Pinpoint the cell where the given text exists, returning its [x, y] midpoint coordinate. 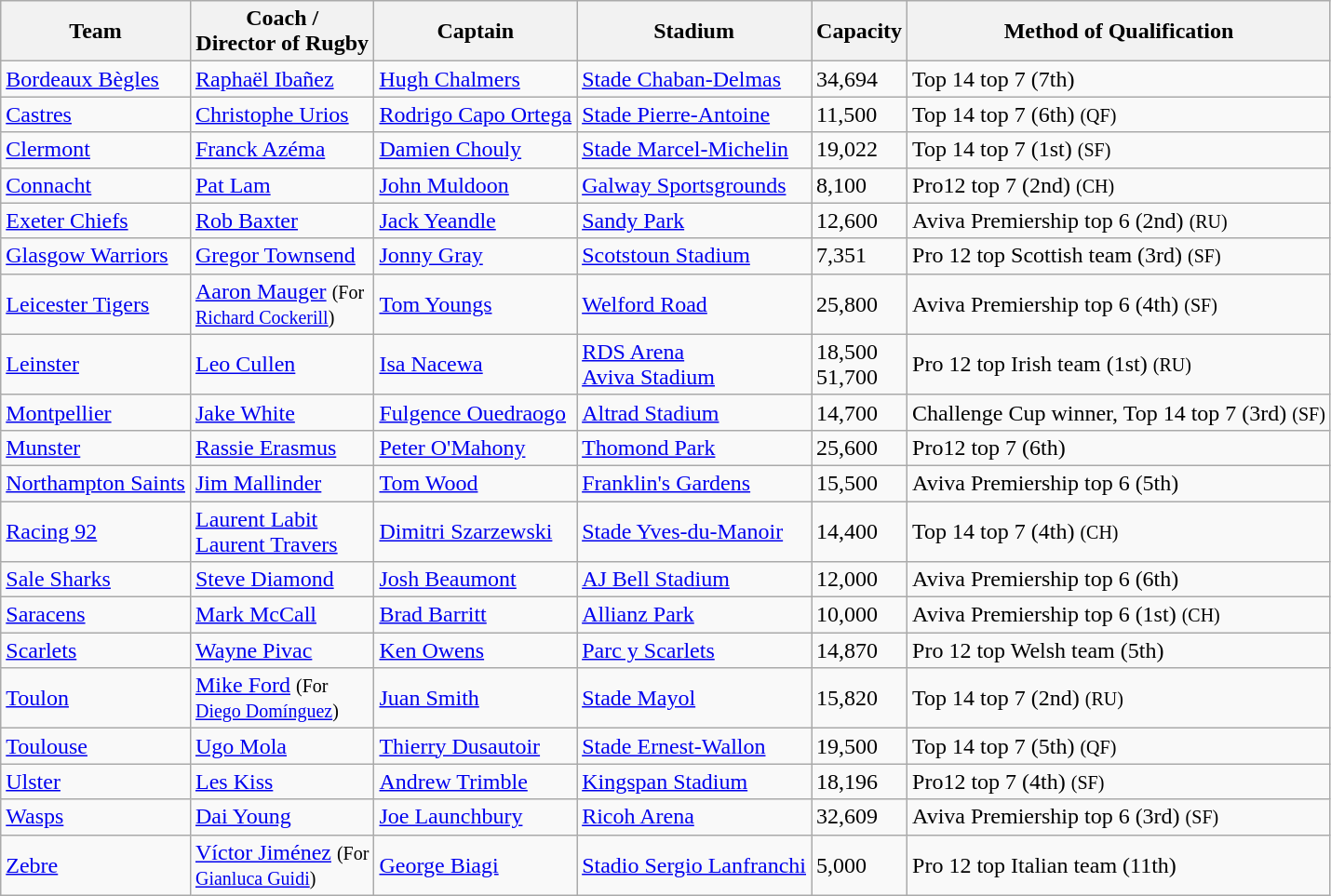
John Muldoon [476, 185]
Tom Wood [476, 483]
Jack Yeandle [476, 221]
Jake White [281, 412]
Isa Nacewa [476, 365]
Brad Barritt [476, 615]
Jim Mallinder [281, 483]
Stade Pierre-Antoine [694, 114]
George Biagi [476, 865]
Laurent Labit Laurent Travers [281, 530]
Mark McCall [281, 615]
Scarlets [96, 650]
Scotstoun Stadium [694, 256]
Jonny Gray [476, 256]
Wayne Pivac [281, 650]
Kingspan Stadium [694, 782]
15,820 [860, 698]
34,694 [860, 79]
Steve Diamond [281, 580]
Aviva Premiership top 6 (2nd) (RU) [1119, 221]
Stade Chaban-Delmas [694, 79]
Franklin's Gardens [694, 483]
Christophe Urios [281, 114]
15,500 [860, 483]
11,500 [860, 114]
Andrew Trimble [476, 782]
Leicester Tigers [96, 303]
10,000 [860, 615]
Glasgow Warriors [96, 256]
25,800 [860, 303]
Challenge Cup winner, Top 14 top 7 (3rd) (SF) [1119, 412]
Stade Yves-du-Manoir [694, 530]
Top 14 top 7 (4th) (CH) [1119, 530]
14,700 [860, 412]
Fulgence Ouedraogo [476, 412]
Bordeaux Bègles [96, 79]
12,600 [860, 221]
Welford Road [694, 303]
Top 14 top 7 (7th) [1119, 79]
Captain [476, 32]
Racing 92 [96, 530]
Les Kiss [281, 782]
Sandy Park [694, 221]
Stadio Sergio Lanfranchi [694, 865]
Northampton Saints [96, 483]
Galway Sportsgrounds [694, 185]
Aviva Premiership top 6 (4th) (SF) [1119, 303]
Team [96, 32]
Aviva Premiership top 6 (3rd) (SF) [1119, 817]
Damien Chouly [476, 150]
14,870 [860, 650]
Leinster [96, 365]
Pro 12 top Scottish team (3rd) (SF) [1119, 256]
25,600 [860, 448]
14,400 [860, 530]
Wasps [96, 817]
Coach /Director of Rugby [281, 32]
12,000 [860, 580]
Dimitri Szarzewski [476, 530]
19,500 [860, 746]
Pro12 top 7 (2nd) (CH) [1119, 185]
Rodrigo Capo Ortega [476, 114]
Thomond Park [694, 448]
Exeter Chiefs [96, 221]
Dai Young [281, 817]
Toulon [96, 698]
Pro 12 top Italian team (11th) [1119, 865]
7,351 [860, 256]
Ken Owens [476, 650]
Pro 12 top Welsh team (5th) [1119, 650]
Stade Marcel-Michelin [694, 150]
18,196 [860, 782]
Víctor Jiménez (For Gianluca Guidi) [281, 865]
Ricoh Arena [694, 817]
18,50051,700 [860, 365]
Stadium [694, 32]
Mike Ford (For Diego Domínguez) [281, 698]
Stade Ernest-Wallon [694, 746]
Josh Beaumont [476, 580]
Top 14 top 7 (6th) (QF) [1119, 114]
Franck Azéma [281, 150]
Sale Sharks [96, 580]
Top 14 top 7 (1st) (SF) [1119, 150]
Aviva Premiership top 6 (5th) [1119, 483]
Rassie Erasmus [281, 448]
Thierry Dusautoir [476, 746]
Castres [96, 114]
Altrad Stadium [694, 412]
Munster [96, 448]
Pat Lam [281, 185]
Ulster [96, 782]
Aaron Mauger (For Richard Cockerill) [281, 303]
Top 14 top 7 (5th) (QF) [1119, 746]
Raphaël Ibañez [281, 79]
AJ Bell Stadium [694, 580]
19,022 [860, 150]
Pro12 top 7 (4th) (SF) [1119, 782]
Connacht [96, 185]
Pro 12 top Irish team (1st) (RU) [1119, 365]
Top 14 top 7 (2nd) (RU) [1119, 698]
Ugo Mola [281, 746]
RDS ArenaAviva Stadium [694, 365]
Toulouse [96, 746]
Rob Baxter [281, 221]
Montpellier [96, 412]
Aviva Premiership top 6 (1st) (CH) [1119, 615]
Joe Launchbury [476, 817]
Zebre [96, 865]
8,100 [860, 185]
Hugh Chalmers [476, 79]
Parc y Scarlets [694, 650]
Capacity [860, 32]
Stade Mayol [694, 698]
Allianz Park [694, 615]
Leo Cullen [281, 365]
Peter O'Mahony [476, 448]
Aviva Premiership top 6 (6th) [1119, 580]
Saracens [96, 615]
Method of Qualification [1119, 32]
Gregor Townsend [281, 256]
5,000 [860, 865]
Pro12 top 7 (6th) [1119, 448]
32,609 [860, 817]
Tom Youngs [476, 303]
Clermont [96, 150]
Juan Smith [476, 698]
